Search for the cell housing the specified text and yield its [X, Y] center coordinate. 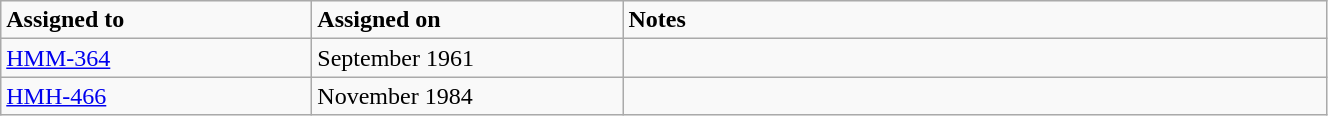
Assigned to [156, 20]
HMM-364 [156, 58]
Assigned on [468, 20]
November 1984 [468, 96]
Notes [975, 20]
September 1961 [468, 58]
HMH-466 [156, 96]
